Provide the [x, y] coordinate of the cell's center where the given text is located.  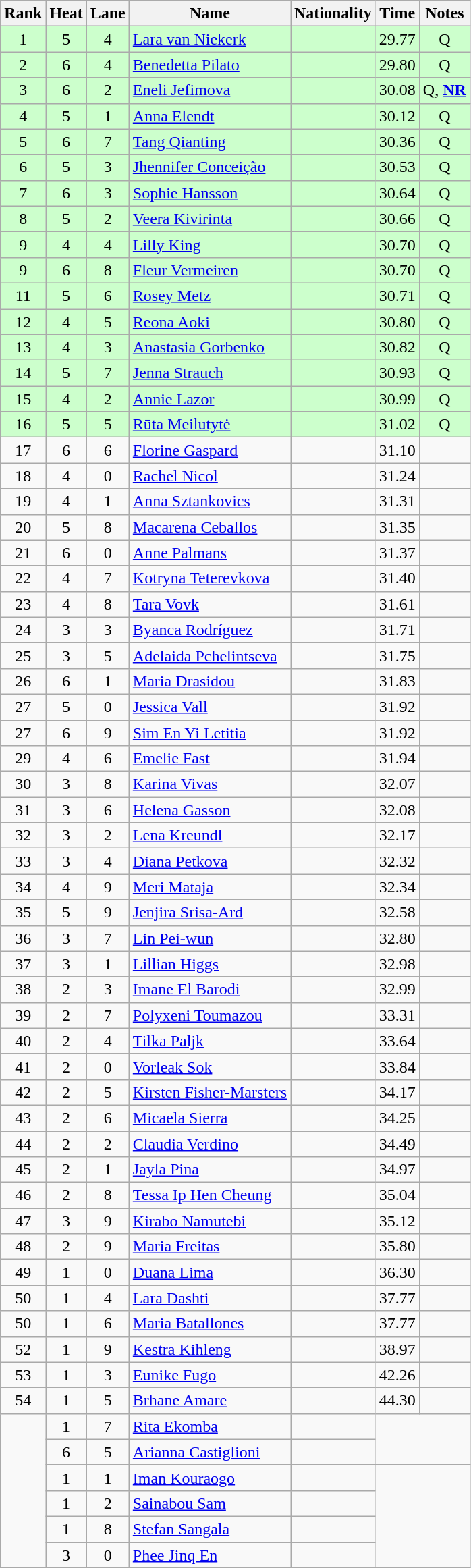
Eneli Jefimova [209, 90]
Notes [444, 13]
Phee Jinq En [209, 1555]
45 [23, 1170]
31.35 [397, 527]
47 [23, 1221]
Brhane Amare [209, 1401]
Reona Aoki [209, 322]
Polyxeni Toumazou [209, 1015]
Meri Mataja [209, 887]
Time [397, 13]
31.40 [397, 578]
Name [209, 13]
Maria Batallones [209, 1324]
Kirsten Fisher-Marsters [209, 1092]
29 [23, 759]
Benedetta Pilato [209, 65]
48 [23, 1247]
32.08 [397, 810]
38 [23, 990]
29.80 [397, 65]
Arianna Castiglioni [209, 1452]
44 [23, 1144]
Micaela Sierra [209, 1118]
Kotryna Teterevkova [209, 578]
23 [23, 604]
26 [23, 681]
24 [23, 630]
Vorleak Sok [209, 1066]
30.66 [397, 219]
Nationality [333, 13]
32.80 [397, 938]
34.17 [397, 1092]
Karina Vivas [209, 784]
16 [23, 425]
Lara Dashti [209, 1298]
Kirabo Namutebi [209, 1221]
12 [23, 322]
52 [23, 1349]
Lilly King [209, 244]
Anna Elendt [209, 116]
Duana Lima [209, 1272]
Tessa Ip Hen Cheung [209, 1195]
Maria Freitas [209, 1247]
31.24 [397, 476]
Anne Palmans [209, 553]
25 [23, 655]
37 [23, 964]
46 [23, 1195]
Macarena Ceballos [209, 527]
30.71 [397, 296]
14 [23, 373]
31 [23, 810]
Tang Qianting [209, 142]
Maria Drasidou [209, 681]
32.34 [397, 887]
30.99 [397, 399]
33 [23, 861]
Veera Kivirinta [209, 219]
34.25 [397, 1118]
18 [23, 476]
Emelie Fast [209, 759]
33.84 [397, 1066]
32.58 [397, 913]
54 [23, 1401]
Lillian Higgs [209, 964]
31.31 [397, 502]
31.71 [397, 630]
Lara van Niekerk [209, 39]
42.26 [397, 1375]
30.36 [397, 142]
29.77 [397, 39]
32.17 [397, 836]
43 [23, 1118]
Florine Gaspard [209, 450]
22 [23, 578]
34 [23, 887]
Tilka Paljk [209, 1041]
32.07 [397, 784]
15 [23, 399]
36 [23, 938]
11 [23, 296]
35 [23, 913]
Heat [66, 13]
32.32 [397, 861]
31.02 [397, 425]
Adelaida Pchelintseva [209, 655]
Imane El Barodi [209, 990]
32 [23, 836]
Tara Vovk [209, 604]
31.10 [397, 450]
35.12 [397, 1221]
13 [23, 348]
Jenna Strauch [209, 373]
Claudia Verdino [209, 1144]
21 [23, 553]
30.80 [397, 322]
Diana Petkova [209, 861]
33.31 [397, 1015]
38.97 [397, 1349]
31.37 [397, 553]
Sophie Hansson [209, 193]
34.97 [397, 1170]
Eunike Fugo [209, 1375]
Helena Gasson [209, 810]
31.75 [397, 655]
40 [23, 1041]
17 [23, 450]
Jessica Vall [209, 707]
Rank [23, 13]
35.80 [397, 1247]
Sim En Yi Letitia [209, 732]
32.98 [397, 964]
30.93 [397, 373]
33.64 [397, 1041]
Byanca Rodríguez [209, 630]
Iman Kouraogo [209, 1478]
Rūta Meilutytė [209, 425]
49 [23, 1272]
41 [23, 1066]
Fleur Vermeiren [209, 270]
30.12 [397, 116]
Jenjira Srisa-Ard [209, 913]
35.04 [397, 1195]
Rita Ekomba [209, 1426]
Kestra Kihleng [209, 1349]
19 [23, 502]
30.64 [397, 193]
Rachel Nicol [209, 476]
Anastasia Gorbenko [209, 348]
31.94 [397, 759]
Jhennifer Conceição [209, 167]
34.49 [397, 1144]
Lena Kreundl [209, 836]
36.30 [397, 1272]
39 [23, 1015]
Sainabou Sam [209, 1503]
Stefan Sangala [209, 1529]
30 [23, 784]
Anna Sztankovics [209, 502]
31.61 [397, 604]
Q, NR [444, 90]
Jayla Pina [209, 1170]
20 [23, 527]
44.30 [397, 1401]
30.82 [397, 348]
30.53 [397, 167]
53 [23, 1375]
32.99 [397, 990]
Lin Pei-wun [209, 938]
Rosey Metz [209, 296]
42 [23, 1092]
Lane [108, 13]
Annie Lazor [209, 399]
30.08 [397, 90]
31.83 [397, 681]
